From the cell containing the given text, extract its center point as (x, y) coordinate. 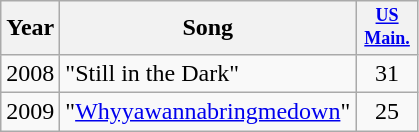
31 (388, 73)
Song (208, 28)
USMain. (388, 28)
Year (30, 28)
2008 (30, 73)
"Still in the Dark" (208, 73)
2009 (30, 111)
25 (388, 111)
"Whyyawannabringmedown" (208, 111)
